Provide the (x, y) coordinate of the cell's center where the given text is located.  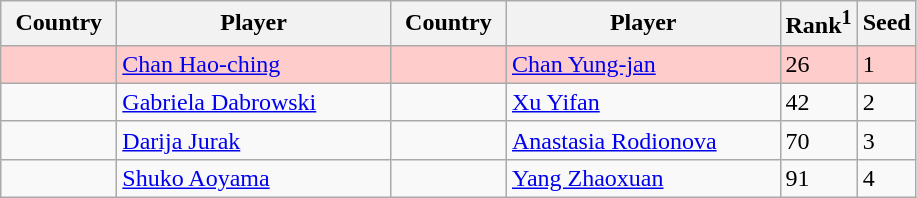
91 (818, 178)
Gabriela Dabrowski (254, 102)
4 (886, 178)
Darija Jurak (254, 140)
1 (886, 64)
Chan Hao-ching (254, 64)
26 (818, 64)
Chan Yung-jan (643, 64)
70 (818, 140)
Seed (886, 24)
Rank1 (818, 24)
3 (886, 140)
Xu Yifan (643, 102)
Yang Zhaoxuan (643, 178)
Shuko Aoyama (254, 178)
42 (818, 102)
Anastasia Rodionova (643, 140)
2 (886, 102)
